Locate the cell with the specified text and output its (x, y) center coordinate. 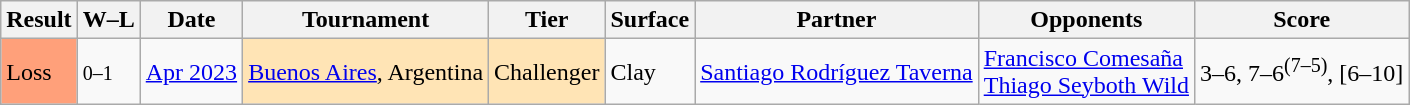
Challenger (547, 72)
Loss (39, 72)
Score (1301, 20)
Tier (547, 20)
Partner (837, 20)
Apr 2023 (191, 72)
Tournament (366, 20)
3–6, 7–6(7–5), [6–10] (1301, 72)
Date (191, 20)
W–L (108, 20)
Result (39, 20)
Buenos Aires, Argentina (366, 72)
Clay (650, 72)
0–1 (108, 72)
Opponents (1086, 20)
Francisco Comesaña Thiago Seyboth Wild (1086, 72)
Surface (650, 20)
Santiago Rodríguez Taverna (837, 72)
